Extract the (X, Y) coordinate from the center of the cell holding the provided text.  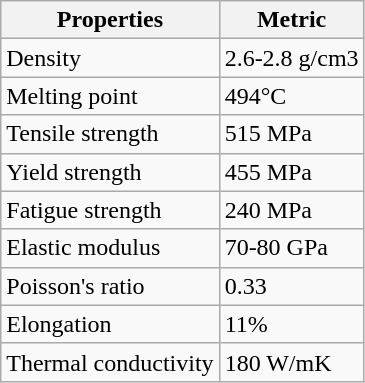
Yield strength (110, 172)
Elastic modulus (110, 248)
Properties (110, 20)
515 MPa (292, 134)
Melting point (110, 96)
Elongation (110, 324)
70-80 GPa (292, 248)
11% (292, 324)
Poisson's ratio (110, 286)
Tensile strength (110, 134)
Thermal conductivity (110, 362)
180 W/mK (292, 362)
455 MPa (292, 172)
Density (110, 58)
240 MPa (292, 210)
2.6-2.8 g/cm3 (292, 58)
Fatigue strength (110, 210)
Metric (292, 20)
494°C (292, 96)
0.33 (292, 286)
